Extract the (x, y) coordinate from the center of the cell holding the provided text.  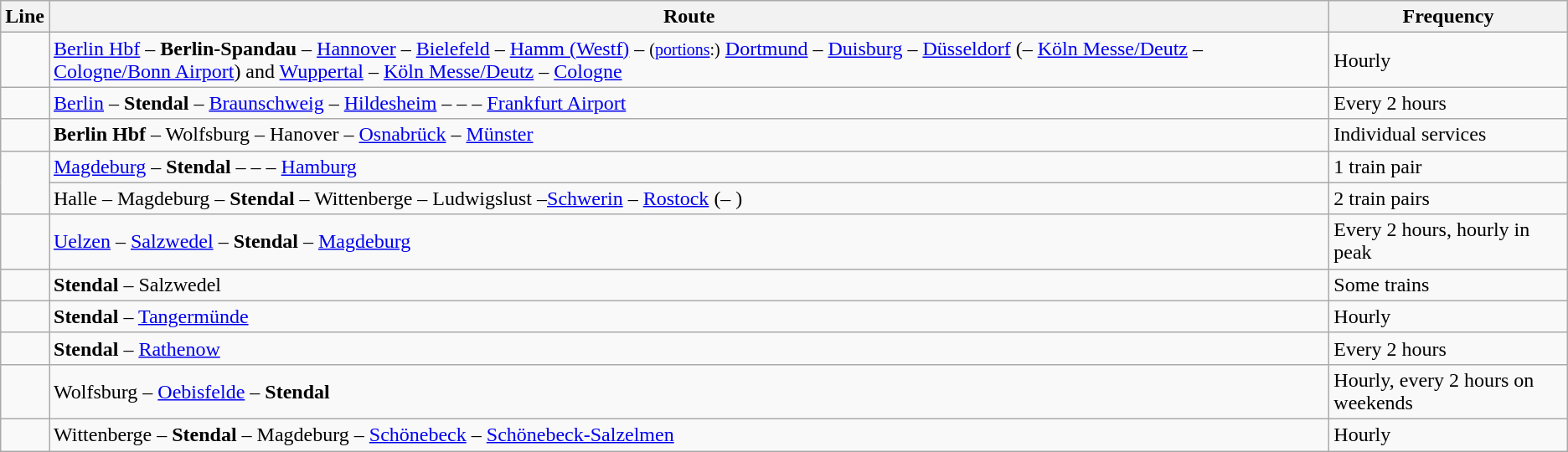
2 train pairs (1448, 198)
Hourly, every 2 hours on weekends (1448, 392)
Individual services (1448, 135)
Route (689, 17)
Stendal – Salzwedel (689, 285)
Berlin – Stendal – Braunschweig – Hildesheim – – – Frankfurt Airport (689, 103)
Wittenberge – Stendal – Magdeburg – Schönebeck – Schönebeck-Salzelmen (689, 434)
Halle – Magdeburg – Stendal – Wittenberge – Ludwigslust –Schwerin – Rostock (– ) (689, 198)
Some trains (1448, 285)
Stendal – Rathenow (689, 348)
Every 2 hours, hourly in peak (1448, 241)
Uelzen – Salzwedel – Stendal – Magdeburg (689, 241)
Magdeburg – Stendal – – – Hamburg (689, 167)
1 train pair (1448, 167)
Line (25, 17)
Wolfsburg – Oebisfelde – Stendal (689, 392)
Stendal – Tangermünde (689, 316)
Berlin Hbf – Wolfsburg – Hanover – Osnabrück – Münster (689, 135)
Frequency (1448, 17)
